For the text-containing cell, return its midpoint in (X, Y) coordinate format. 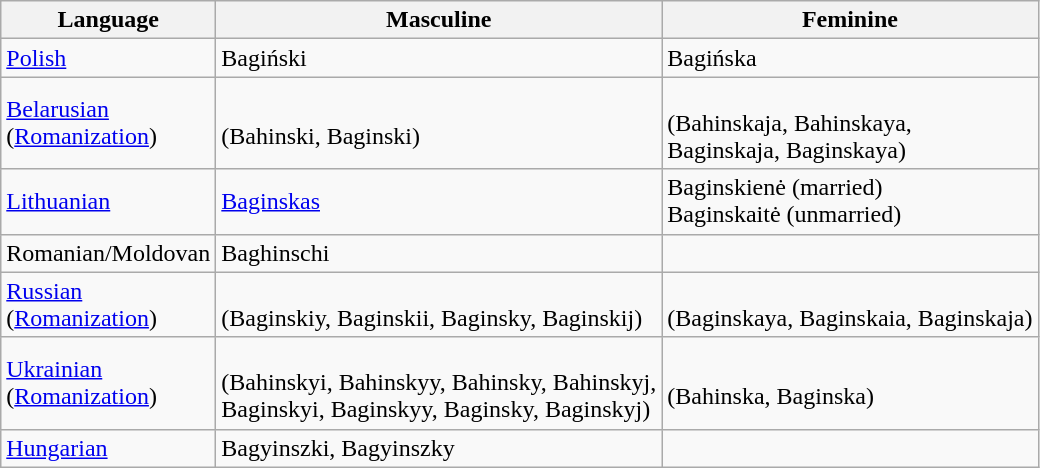
(Baginskaya, Baginskaia, Baginskaja) (850, 304)
Ukrainian (Romanization) (108, 383)
Belarusian (Romanization) (108, 123)
Baginskas (439, 202)
Feminine (850, 20)
Polish (108, 58)
(Bahinska, Baginska) (850, 383)
Russian (Romanization) (108, 304)
Lithuanian (108, 202)
Language (108, 20)
(Bahinskyi, Bahinskyy, Bahinsky, Bahinskyj, Baginskyi, Baginskyy, Baginsky, Baginskyj) (439, 383)
Bagiński (439, 58)
(Bahinski, Baginski) (439, 123)
(Baginskiy, Baginskii, Baginsky, Baginskij) (439, 304)
(Bahinskaja, Bahinskaya, Baginskaja, Baginskaya) (850, 123)
Bagyinszki, Bagyinszky (439, 448)
Bagińska (850, 58)
Romanian/Moldovan (108, 253)
Baginskienė (married) Baginskaitė (unmarried) (850, 202)
Hungarian (108, 448)
Baghinschi (439, 253)
Masculine (439, 20)
